Return [x, y] of the center of cell containing provided text 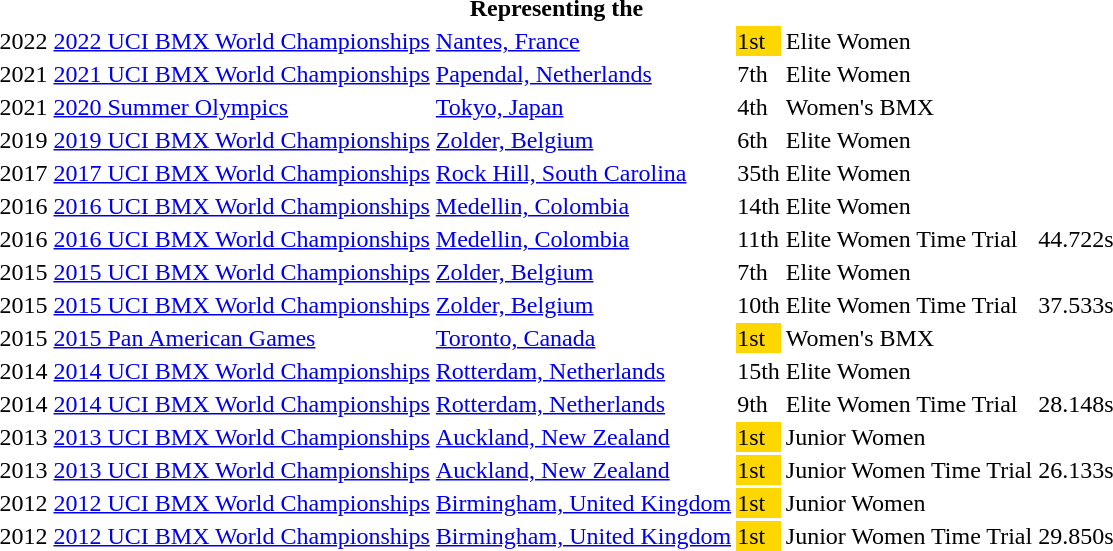
15th [759, 371]
Papendal, Netherlands [583, 74]
Toronto, Canada [583, 338]
9th [759, 404]
11th [759, 239]
4th [759, 107]
2017 UCI BMX World Championships [242, 173]
2020 Summer Olympics [242, 107]
Rock Hill, South Carolina [583, 173]
35th [759, 173]
Tokyo, Japan [583, 107]
6th [759, 140]
2022 UCI BMX World Championships [242, 41]
10th [759, 305]
2019 UCI BMX World Championships [242, 140]
14th [759, 206]
2021 UCI BMX World Championships [242, 74]
Nantes, France [583, 41]
2015 Pan American Games [242, 338]
